Scan for the cell matching the given text and deliver its [X, Y] coordinate at center. 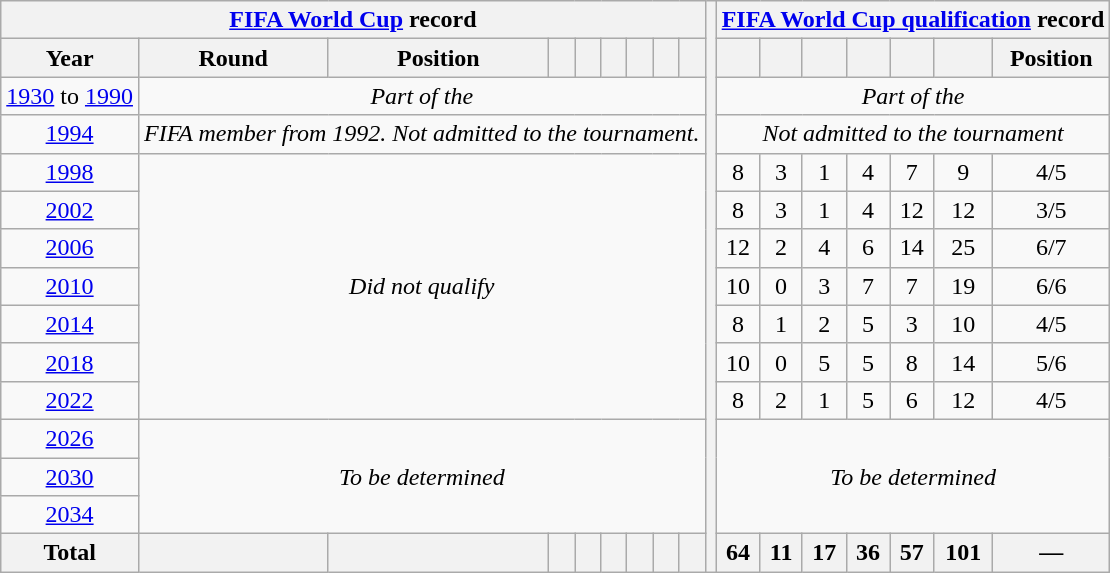
36 [868, 553]
Not admitted to the tournament [913, 134]
1930 to 1990 [70, 96]
2030 [70, 477]
2026 [70, 438]
57 [912, 553]
Did not qualify [422, 286]
Total [70, 553]
1994 [70, 134]
64 [738, 553]
1998 [70, 172]
Round [232, 58]
11 [781, 553]
3/5 [1052, 210]
Year [70, 58]
19 [964, 286]
2010 [70, 286]
6/6 [1052, 286]
2034 [70, 515]
2002 [70, 210]
17 [824, 553]
25 [964, 248]
2006 [70, 248]
FIFA member from 1992. Not admitted to the tournament. [422, 134]
6/7 [1052, 248]
2018 [70, 362]
101 [964, 553]
2022 [70, 400]
FIFA World Cup record [353, 20]
2014 [70, 324]
— [1052, 553]
FIFA World Cup qualification record [913, 20]
9 [964, 172]
5/6 [1052, 362]
